Provide the (x, y) coordinate of the cell's center where the given text is located.  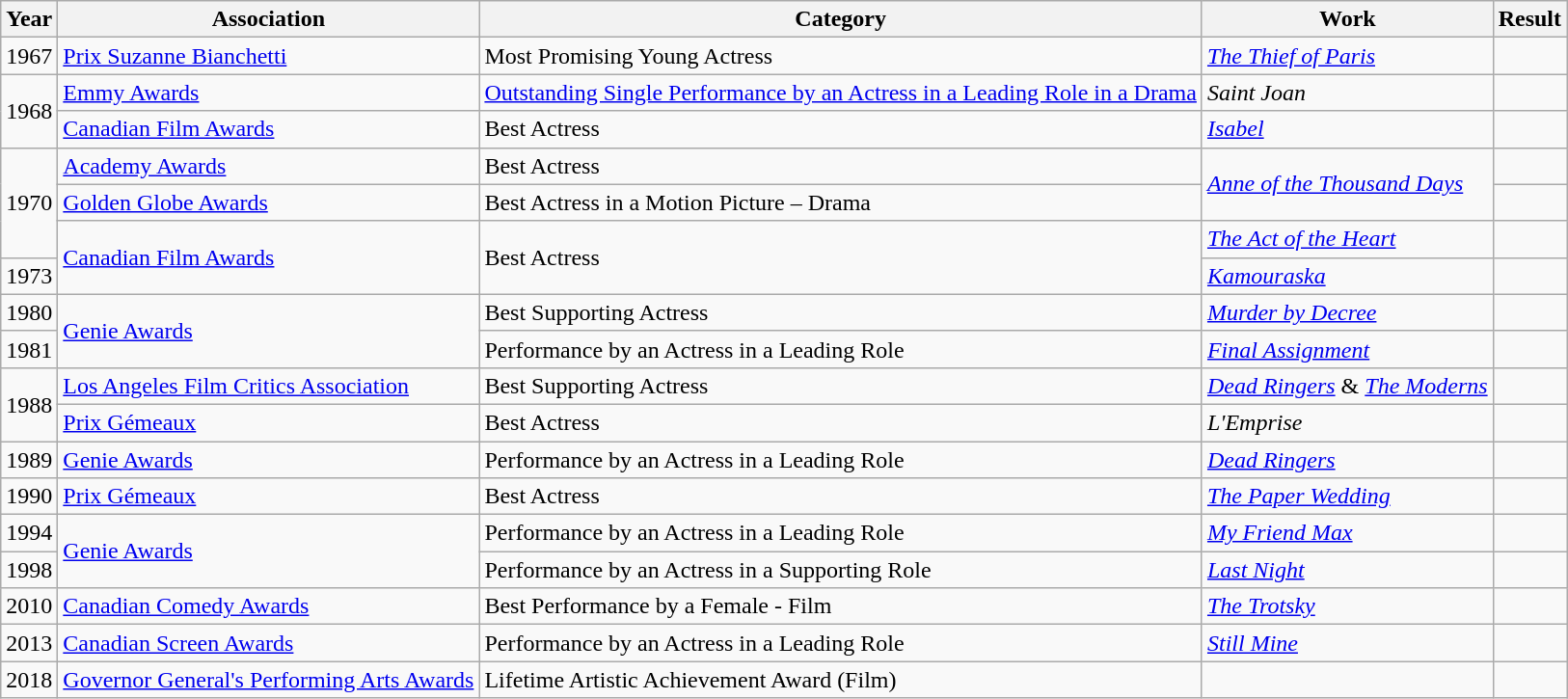
Anne of the Thousand Days (1347, 184)
Performance by an Actress in a Supporting Role (841, 570)
1990 (29, 497)
The Paper Wedding (1347, 497)
Best Performance by a Female - Film (841, 606)
1970 (29, 202)
Governor General's Performing Arts Awards (268, 680)
Isabel (1347, 129)
Dead Ringers & The Moderns (1347, 386)
Emmy Awards (268, 93)
2013 (29, 643)
Golden Globe Awards (268, 202)
1968 (29, 111)
Canadian Screen Awards (268, 643)
My Friend Max (1347, 533)
Murder by Decree (1347, 312)
1981 (29, 349)
Dead Ringers (1347, 460)
Lifetime Artistic Achievement Award (Film) (841, 680)
2010 (29, 606)
1994 (29, 533)
Best Actress in a Motion Picture – Drama (841, 202)
1988 (29, 404)
Final Assignment (1347, 349)
1980 (29, 312)
Canadian Comedy Awards (268, 606)
Outstanding Single Performance by an Actress in a Leading Role in a Drama (841, 93)
Still Mine (1347, 643)
L'Emprise (1347, 422)
Year (29, 19)
Los Angeles Film Critics Association (268, 386)
1998 (29, 570)
The Act of the Heart (1347, 239)
Saint Joan (1347, 93)
2018 (29, 680)
The Thief of Paris (1347, 56)
Academy Awards (268, 166)
1989 (29, 460)
Kamouraska (1347, 276)
The Trotsky (1347, 606)
Category (841, 19)
1967 (29, 56)
Most Promising Young Actress (841, 56)
Result (1529, 19)
Association (268, 19)
Last Night (1347, 570)
1973 (29, 276)
Work (1347, 19)
Prix Suzanne Bianchetti (268, 56)
